From the cell containing the given text, extract its center point as (X, Y) coordinate. 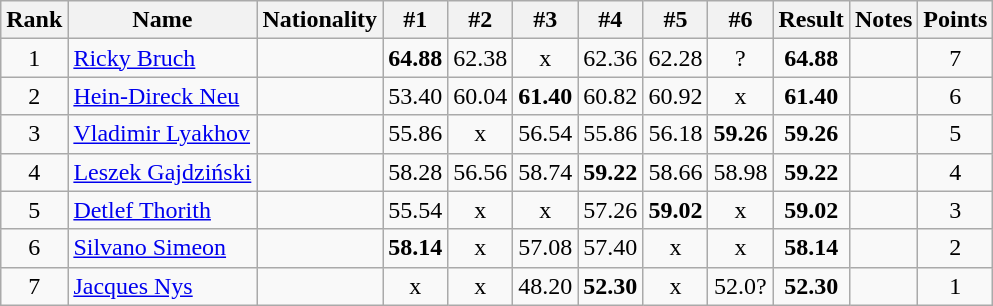
48.20 (546, 286)
60.04 (480, 96)
Jacques Nys (162, 286)
60.82 (610, 96)
Name (162, 20)
#1 (416, 20)
Rank (34, 20)
62.28 (676, 58)
Points (956, 20)
56.54 (546, 134)
60.92 (676, 96)
Detlef Thorith (162, 210)
62.36 (610, 58)
57.26 (610, 210)
Result (811, 20)
58.98 (740, 172)
Vladimir Lyakhov (162, 134)
52.0? (740, 286)
57.08 (546, 248)
Leszek Gajdziński (162, 172)
Silvano Simeon (162, 248)
Hein-Direck Neu (162, 96)
53.40 (416, 96)
#5 (676, 20)
56.56 (480, 172)
58.66 (676, 172)
#2 (480, 20)
#6 (740, 20)
? (740, 58)
62.38 (480, 58)
55.54 (416, 210)
56.18 (676, 134)
Nationality (320, 20)
58.74 (546, 172)
#3 (546, 20)
58.28 (416, 172)
#4 (610, 20)
Ricky Bruch (162, 58)
Notes (883, 20)
57.40 (610, 248)
